Provide the (x, y) coordinate of the cell's center where the given text is located.  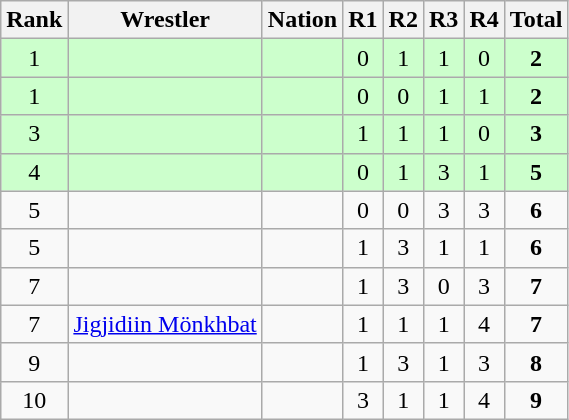
8 (536, 362)
Rank (34, 20)
R1 (363, 20)
Jigjidiin Mönkhbat (165, 324)
Wrestler (165, 20)
10 (34, 400)
Total (536, 20)
Nation (302, 20)
R4 (484, 20)
R3 (443, 20)
R2 (403, 20)
